Identify which cell holds the provided text, then report its (x, y) central coordinate. 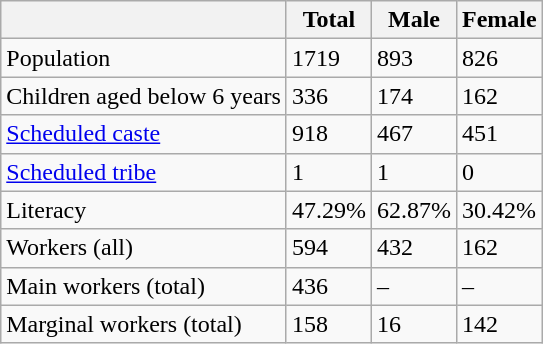
Population (144, 58)
451 (500, 134)
Children aged below 6 years (144, 96)
Male (414, 20)
158 (328, 324)
Main workers (total) (144, 286)
142 (500, 324)
1719 (328, 58)
30.42% (500, 210)
Female (500, 20)
893 (414, 58)
432 (414, 248)
47.29% (328, 210)
16 (414, 324)
Literacy (144, 210)
826 (500, 58)
Scheduled caste (144, 134)
Scheduled tribe (144, 172)
Workers (all) (144, 248)
Marginal workers (total) (144, 324)
594 (328, 248)
174 (414, 96)
Total (328, 20)
0 (500, 172)
467 (414, 134)
436 (328, 286)
918 (328, 134)
62.87% (414, 210)
336 (328, 96)
